For the text-containing cell, return its midpoint in [X, Y] coordinate format. 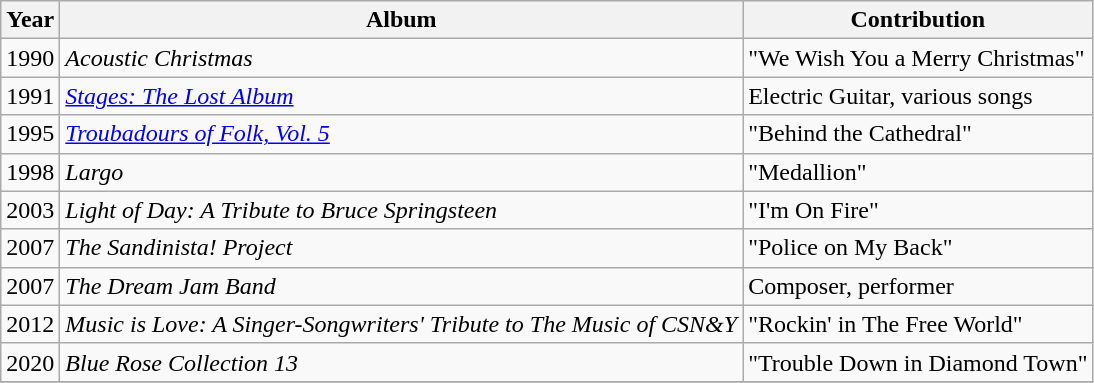
2012 [30, 324]
1991 [30, 96]
2020 [30, 362]
Album [402, 20]
Acoustic Christmas [402, 58]
Electric Guitar, various songs [918, 96]
1990 [30, 58]
Composer, performer [918, 286]
"Behind the Cathedral" [918, 134]
Troubadours of Folk, Vol. 5 [402, 134]
Light of Day: A Tribute to Bruce Springsteen [402, 210]
2003 [30, 210]
Music is Love: A Singer-Songwriters' Tribute to The Music of CSN&Y [402, 324]
"Rockin' in The Free World" [918, 324]
"Medallion" [918, 172]
Stages: The Lost Album [402, 96]
Blue Rose Collection 13 [402, 362]
Largo [402, 172]
"I'm On Fire" [918, 210]
1998 [30, 172]
"Trouble Down in Diamond Town" [918, 362]
"Police on My Back" [918, 248]
Contribution [918, 20]
The Dream Jam Band [402, 286]
1995 [30, 134]
"We Wish You a Merry Christmas" [918, 58]
The Sandinista! Project [402, 248]
Year [30, 20]
